Capture the cell that displays the provided text and extract its (x, y) central coordinate. 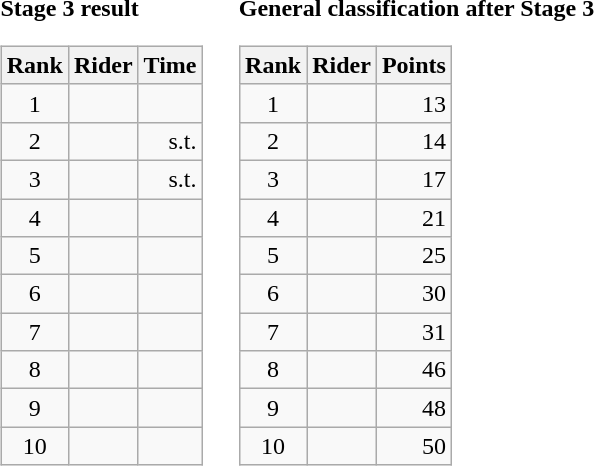
13 (414, 103)
17 (414, 179)
30 (414, 294)
25 (414, 256)
50 (414, 446)
21 (414, 217)
46 (414, 370)
Time (170, 65)
Points (414, 65)
14 (414, 141)
31 (414, 332)
48 (414, 408)
